Provide the [x, y] coordinate of the cell's center where the given text is located.  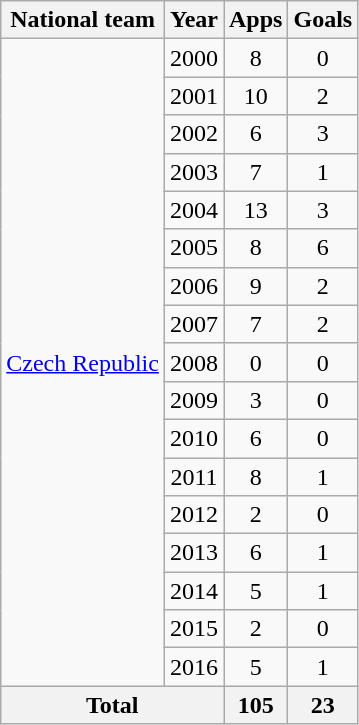
2001 [194, 96]
2015 [194, 629]
2012 [194, 515]
2014 [194, 591]
2013 [194, 553]
2010 [194, 438]
2005 [194, 248]
2000 [194, 58]
Goals [323, 20]
National team [83, 20]
105 [256, 705]
Apps [256, 20]
Czech Republic [83, 362]
2002 [194, 134]
2004 [194, 210]
9 [256, 286]
2006 [194, 286]
2016 [194, 667]
2008 [194, 362]
23 [323, 705]
2011 [194, 477]
2003 [194, 172]
Year [194, 20]
2009 [194, 400]
Total [112, 705]
13 [256, 210]
10 [256, 96]
2007 [194, 324]
